Capture the cell that displays the provided text and extract its [x, y] central coordinate. 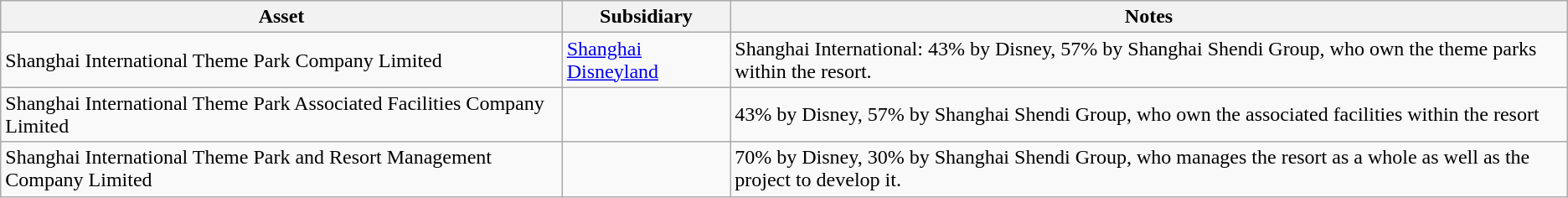
Shanghai International Theme Park Company Limited [281, 60]
Shanghai International: 43% by Disney, 57% by Shanghai Shendi Group, who own the theme parks within the resort. [1149, 60]
Subsidiary [647, 17]
Shanghai Disneyland [647, 60]
Shanghai International Theme Park and Resort Management Company Limited [281, 169]
Shanghai International Theme Park Associated Facilities Company Limited [281, 114]
Asset [281, 17]
Notes [1149, 17]
70% by Disney, 30% by Shanghai Shendi Group, who manages the resort as a whole as well as the project to develop it. [1149, 169]
43% by Disney, 57% by Shanghai Shendi Group, who own the associated facilities within the resort [1149, 114]
